From the cell containing the given text, extract its center point as [X, Y] coordinate. 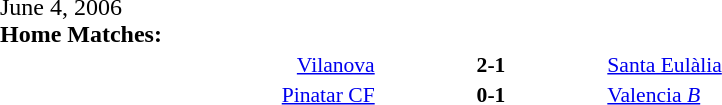
2-1 [492, 64]
